For the text-containing cell, return its midpoint in [x, y] coordinate format. 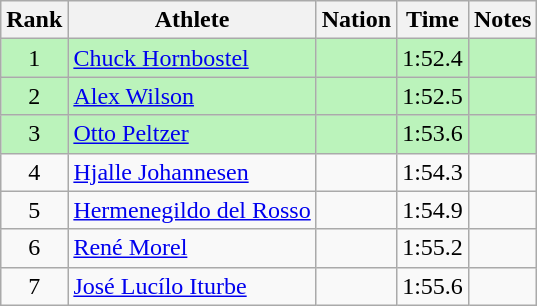
Time [433, 20]
5 [34, 210]
1:54.9 [433, 210]
3 [34, 134]
Rank [34, 20]
René Morel [192, 248]
Nation [356, 20]
José Lucílo Iturbe [192, 286]
Athlete [192, 20]
Notes [502, 20]
Otto Peltzer [192, 134]
1 [34, 58]
6 [34, 248]
1:54.3 [433, 172]
1:52.4 [433, 58]
Alex Wilson [192, 96]
1:52.5 [433, 96]
1:53.6 [433, 134]
Chuck Hornbostel [192, 58]
Hermenegildo del Rosso [192, 210]
7 [34, 286]
1:55.2 [433, 248]
2 [34, 96]
Hjalle Johannesen [192, 172]
4 [34, 172]
1:55.6 [433, 286]
